Identify which cell holds the provided text, then report its (x, y) central coordinate. 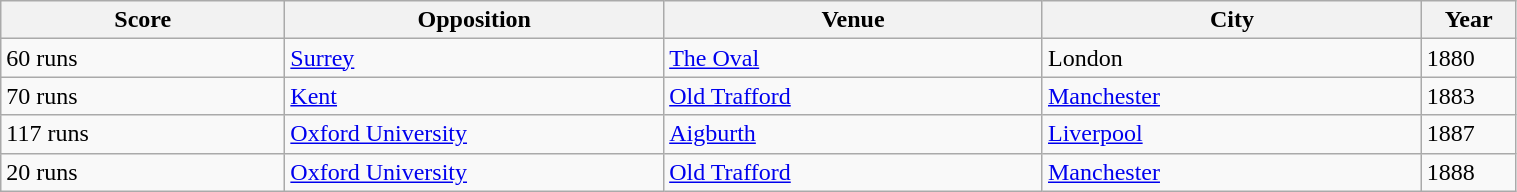
Opposition (474, 20)
Venue (854, 20)
1880 (1468, 58)
1883 (1468, 96)
London (1232, 58)
1887 (1468, 134)
Aigburth (854, 134)
20 runs (143, 172)
70 runs (143, 96)
Kent (474, 96)
City (1232, 20)
1888 (1468, 172)
117 runs (143, 134)
The Oval (854, 58)
Liverpool (1232, 134)
Score (143, 20)
Year (1468, 20)
60 runs (143, 58)
Surrey (474, 58)
